Determine the [X, Y] coordinate at the center of the cell enclosing the given text.  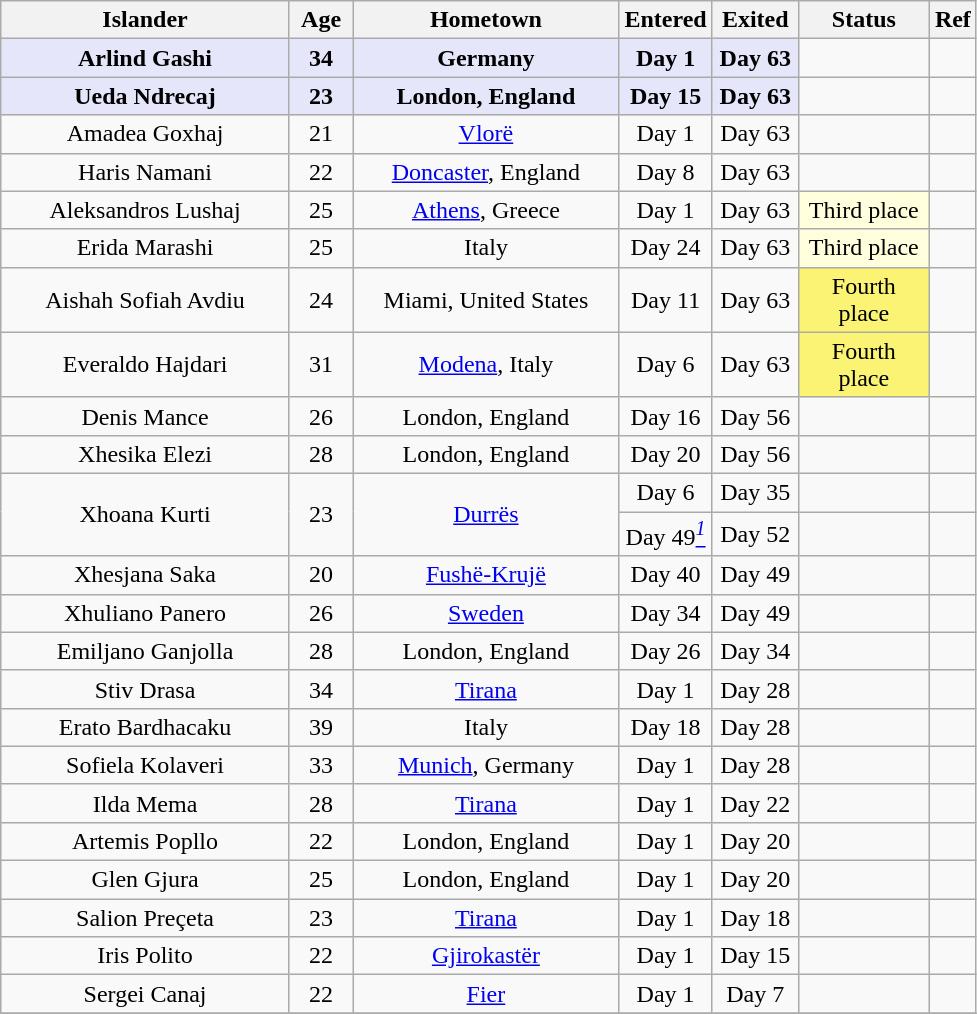
Miami, United States [486, 300]
Day 8 [666, 172]
Day 26 [666, 651]
Aleksandros Lushaj [146, 210]
Xhesika Elezi [146, 454]
Day 40 [666, 575]
Haris Namani [146, 172]
Ilda Mema [146, 803]
Day 11 [666, 300]
Sergei Canaj [146, 994]
Athens, Greece [486, 210]
Modena, Italy [486, 364]
Day 52 [755, 534]
Erida Marashi [146, 248]
Sweden [486, 613]
Gjirokastër [486, 956]
Xhuliano Panero [146, 613]
Entered [666, 20]
Durrës [486, 514]
Munich, Germany [486, 765]
31 [321, 364]
Arlind Gashi [146, 58]
Stiv Drasa [146, 689]
Age [321, 20]
Iris Polito [146, 956]
Fushë-Krujë [486, 575]
Day 16 [666, 416]
Denis Mance [146, 416]
Day 7 [755, 994]
Artemis Popllo [146, 841]
Everaldo Hajdari [146, 364]
Salion Preçeta [146, 918]
Day 22 [755, 803]
20 [321, 575]
Hometown [486, 20]
Amadea Goxhaj [146, 134]
Erato Bardhacaku [146, 727]
Day 24 [666, 248]
39 [321, 727]
Xhesjana Saka [146, 575]
24 [321, 300]
Emiljano Ganjolla [146, 651]
Status [864, 20]
Germany [486, 58]
33 [321, 765]
Ueda Ndrecaj [146, 96]
Sofiela Kolaveri [146, 765]
Vlorë [486, 134]
Glen Gjura [146, 880]
Xhoana Kurti [146, 514]
Islander [146, 20]
Day 35 [755, 492]
Doncaster, England [486, 172]
Fier [486, 994]
Day 491 [666, 534]
Ref [952, 20]
Aishah Sofiah Avdiu [146, 300]
21 [321, 134]
Exited [755, 20]
